Return the [X, Y] coordinate for the center point of the cell that contains the specified text.  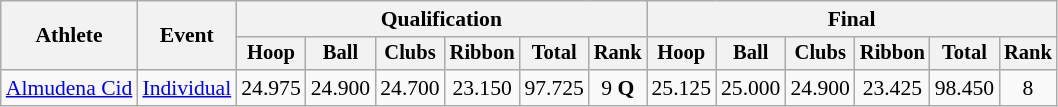
25.125 [680, 88]
Individual [186, 88]
8 [1028, 88]
98.450 [964, 88]
Qualification [441, 19]
Athlete [70, 36]
Final [851, 19]
97.725 [554, 88]
9 Q [618, 88]
23.425 [892, 88]
25.000 [750, 88]
Event [186, 36]
23.150 [482, 88]
Almudena Cid [70, 88]
24.975 [270, 88]
24.700 [410, 88]
